Return the (X, Y) coordinate for the center point of the cell that contains the specified text.  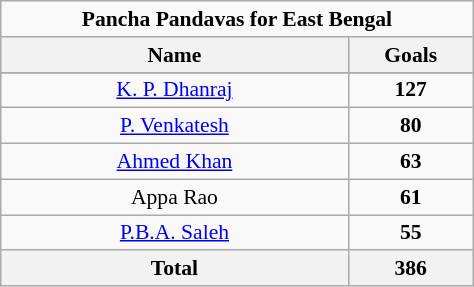
Total (174, 269)
K. P. Dhanraj (174, 90)
Appa Rao (174, 197)
63 (410, 162)
80 (410, 126)
Ahmed Khan (174, 162)
P. Venkatesh (174, 126)
127 (410, 90)
Name (174, 55)
P.B.A. Saleh (174, 233)
55 (410, 233)
Pancha Pandavas for East Bengal (237, 19)
Goals (410, 55)
61 (410, 197)
386 (410, 269)
